Find where the given text appears and provide that cell's center as (x, y) coordinate. 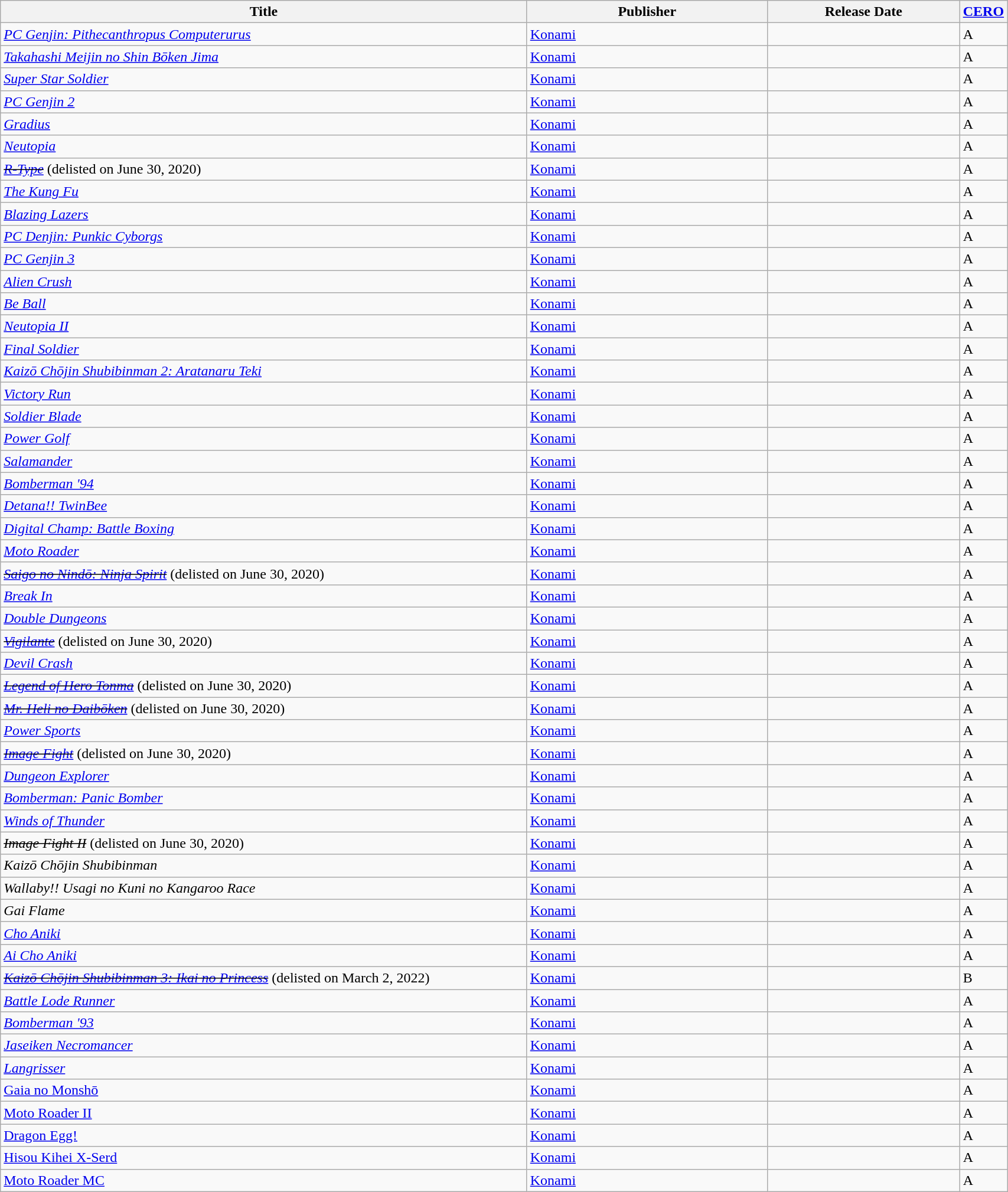
Moto Roader II (263, 1113)
Legend of Hero Tonma (delisted on June 30, 2020) (263, 686)
Takahashi Meijin no Shin Bōken Jima (263, 57)
Dragon Egg! (263, 1135)
Digital Champ: Battle Boxing (263, 528)
Alien Crush (263, 282)
Winds of Thunder (263, 821)
Kaizō Chōjin Shubibinman 2: Aratanaru Teki (263, 371)
Hisou Kihei X-Serd (263, 1158)
Kaizō Chōjin Shubibinman 3: Ikai no Princess (delisted on March 2, 2022) (263, 978)
Detana!! TwinBee (263, 506)
PC Genjin 2 (263, 102)
Salamander (263, 461)
Moto Roader (263, 551)
Victory Run (263, 394)
Blazing Lazers (263, 214)
Vigilante (delisted on June 30, 2020) (263, 641)
Bomberman '93 (263, 1023)
Image Fight (delisted on June 30, 2020) (263, 753)
Title (263, 12)
Dungeon Explorer (263, 776)
Release Date (863, 12)
Neutopia (263, 146)
Bomberman '94 (263, 484)
Gai Flame (263, 910)
CERO (983, 12)
Power Golf (263, 439)
Image Fight II (delisted on June 30, 2020) (263, 843)
Mr. Heli no Daibōken (delisted on June 30, 2020) (263, 708)
Gaia no Monshō (263, 1090)
Saigo no Nindō: Ninja Spirit (delisted on June 30, 2020) (263, 573)
The Kung Fu (263, 191)
Wallaby!! Usagi no Kuni no Kangaroo Race (263, 888)
Neutopia II (263, 326)
Langrisser (263, 1068)
Break In (263, 596)
Publisher (647, 12)
Double Dungeons (263, 618)
PC Genjin 3 (263, 259)
PC Denjin: Punkic Cyborgs (263, 236)
Bomberman: Panic Bomber (263, 798)
Super Star Soldier (263, 79)
PC Genjin: Pithecanthropus Computerurus (263, 34)
Cho Aniki (263, 933)
Power Sports (263, 731)
Battle Lode Runner (263, 1001)
R-Type (delisted on June 30, 2020) (263, 169)
Be Ball (263, 304)
B (983, 978)
Ai Cho Aniki (263, 955)
Final Soldier (263, 349)
Jaseiken Necromancer (263, 1046)
Devil Crash (263, 664)
Moto Roader MC (263, 1180)
Soldier Blade (263, 416)
Kaizō Chōjin Shubibinman (263, 866)
Gradius (263, 124)
